From the cell containing the given text, extract its center point as [x, y] coordinate. 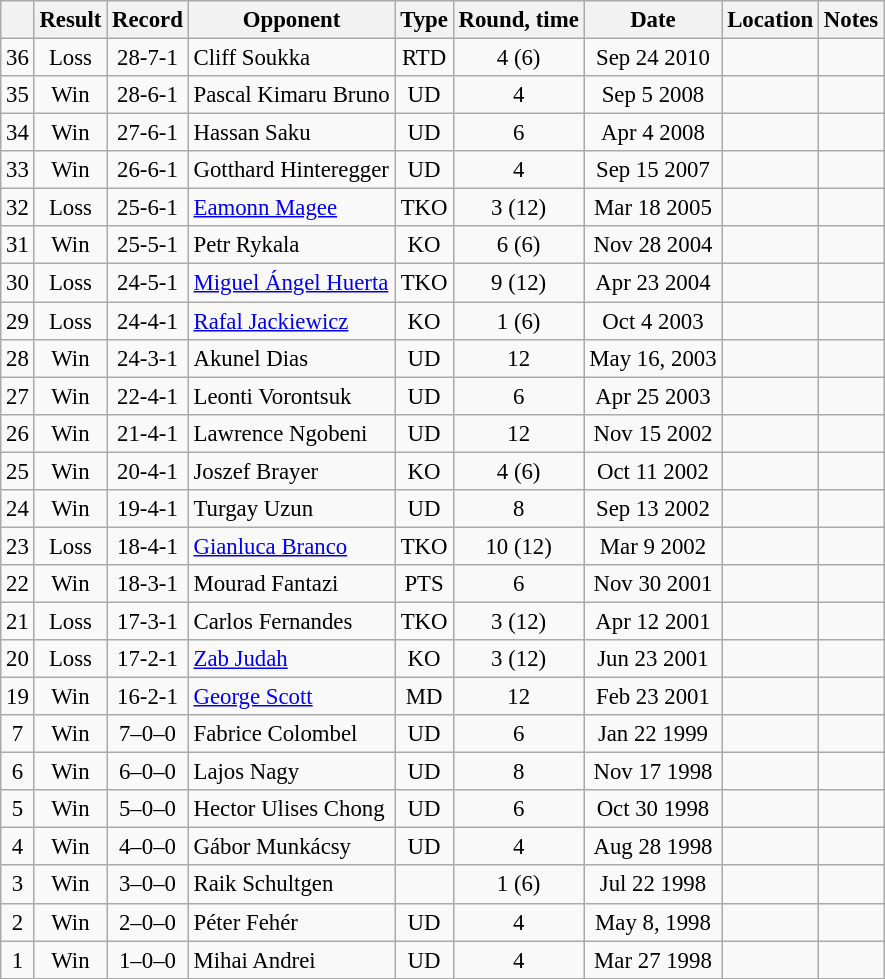
Mar 9 2002 [653, 546]
Lajos Nagy [292, 772]
Aug 28 1998 [653, 847]
9 (12) [518, 283]
Raik Schultgen [292, 885]
Joszef Brayer [292, 471]
Zab Judah [292, 659]
26 [18, 433]
Mihai Andrei [292, 960]
Type [424, 20]
32 [18, 208]
Sep 13 2002 [653, 509]
3 [18, 885]
Gábor Munkácsy [292, 847]
25 [18, 471]
5 [18, 809]
19 [18, 697]
7–0–0 [148, 734]
Jun 23 2001 [653, 659]
Mar 27 1998 [653, 960]
22-4-1 [148, 396]
Mar 18 2005 [653, 208]
4–0–0 [148, 847]
Leonti Vorontsuk [292, 396]
Carlos Fernandes [292, 621]
5–0–0 [148, 809]
Sep 5 2008 [653, 95]
35 [18, 95]
19-4-1 [148, 509]
Petr Rykala [292, 245]
Notes [852, 20]
Date [653, 20]
20 [18, 659]
Mourad Fantazi [292, 584]
24-3-1 [148, 358]
Apr 23 2004 [653, 283]
10 (12) [518, 546]
33 [18, 170]
17-3-1 [148, 621]
24 [18, 509]
May 8, 1998 [653, 922]
27-6-1 [148, 133]
17-2-1 [148, 659]
Lawrence Ngobeni [292, 433]
24-5-1 [148, 283]
36 [18, 58]
Round, time [518, 20]
Sep 24 2010 [653, 58]
Apr 25 2003 [653, 396]
Péter Fehér [292, 922]
34 [18, 133]
Turgay Uzun [292, 509]
26-6-1 [148, 170]
22 [18, 584]
Oct 11 2002 [653, 471]
Apr 12 2001 [653, 621]
RTD [424, 58]
Feb 23 2001 [653, 697]
Eamonn Magee [292, 208]
30 [18, 283]
Cliff Soukka [292, 58]
1 [18, 960]
Miguel Ángel Huerta [292, 283]
Hassan Saku [292, 133]
1–0–0 [148, 960]
May 16, 2003 [653, 358]
Pascal Kimaru Bruno [292, 95]
20-4-1 [148, 471]
2 [18, 922]
Jan 22 1999 [653, 734]
Oct 30 1998 [653, 809]
Gotthard Hinteregger [292, 170]
Jul 22 1998 [653, 885]
3–0–0 [148, 885]
31 [18, 245]
28-6-1 [148, 95]
16-2-1 [148, 697]
Sep 15 2007 [653, 170]
PTS [424, 584]
Nov 28 2004 [653, 245]
George Scott [292, 697]
29 [18, 321]
Location [770, 20]
18-4-1 [148, 546]
28-7-1 [148, 58]
25-5-1 [148, 245]
2–0–0 [148, 922]
24-4-1 [148, 321]
28 [18, 358]
6–0–0 [148, 772]
21 [18, 621]
Gianluca Branco [292, 546]
Opponent [292, 20]
Result [70, 20]
6 (6) [518, 245]
7 [18, 734]
21-4-1 [148, 433]
Record [148, 20]
23 [18, 546]
Hector Ulises Chong [292, 809]
Akunel Dias [292, 358]
MD [424, 697]
27 [18, 396]
Apr 4 2008 [653, 133]
Rafal Jackiewicz [292, 321]
Nov 30 2001 [653, 584]
Fabrice Colombel [292, 734]
Nov 15 2002 [653, 433]
18-3-1 [148, 584]
Nov 17 1998 [653, 772]
Oct 4 2003 [653, 321]
25-6-1 [148, 208]
